Extract the (X, Y) coordinate from the center of the cell holding the provided text.  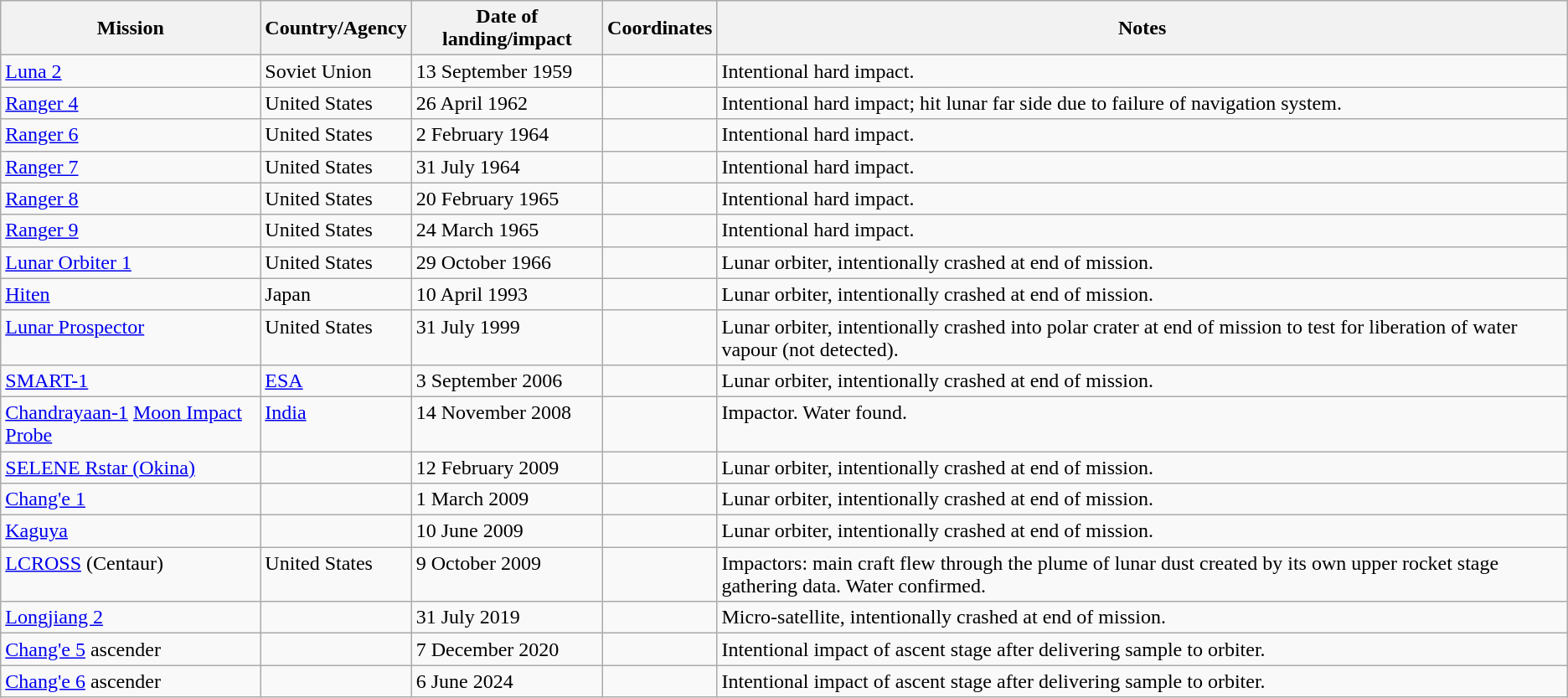
Intentional hard impact; hit lunar far side due to failure of navigation system. (1142, 103)
29 October 1966 (507, 262)
Chandrayaan-1 Moon Impact Probe (131, 424)
Chang'e 6 ascender (131, 681)
Chang'e 5 ascender (131, 649)
24 March 1965 (507, 230)
Ranger 7 (131, 167)
1 March 2009 (507, 499)
SMART-1 (131, 380)
Ranger 9 (131, 230)
31 July 1999 (507, 337)
26 April 1962 (507, 103)
6 June 2024 (507, 681)
Hiten (131, 294)
Lunar orbiter, intentionally crashed into polar crater at end of mission to test for liberation of water vapour (not detected). (1142, 337)
2 February 1964 (507, 135)
14 November 2008 (507, 424)
31 July 2019 (507, 618)
20 February 1965 (507, 199)
Lunar Prospector (131, 337)
Impactor. Water found. (1142, 424)
Date of landing/impact (507, 28)
Coordinates (660, 28)
Ranger 8 (131, 199)
Kaguya (131, 531)
Japan (336, 294)
Ranger 6 (131, 135)
Luna 2 (131, 71)
31 July 1964 (507, 167)
LCROSS (Centaur) (131, 575)
10 June 2009 (507, 531)
Notes (1142, 28)
Lunar Orbiter 1 (131, 262)
Country/Agency (336, 28)
Ranger 4 (131, 103)
Micro-satellite, intentionally crashed at end of mission. (1142, 618)
7 December 2020 (507, 649)
Impactors: main craft flew through the plume of lunar dust created by its own upper rocket stage gathering data. Water confirmed. (1142, 575)
Mission (131, 28)
Chang'e 1 (131, 499)
Longjiang 2 (131, 618)
3 September 2006 (507, 380)
Soviet Union (336, 71)
ESA (336, 380)
12 February 2009 (507, 467)
13 September 1959 (507, 71)
India (336, 424)
10 April 1993 (507, 294)
SELENE Rstar (Okina) (131, 467)
9 October 2009 (507, 575)
